Locate the cell with the specified text and output its [X, Y] center coordinate. 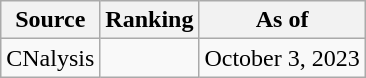
October 3, 2023 [282, 58]
CNalysis [50, 58]
As of [282, 20]
Ranking [150, 20]
Source [50, 20]
